Return [x, y] of the center of cell containing provided text 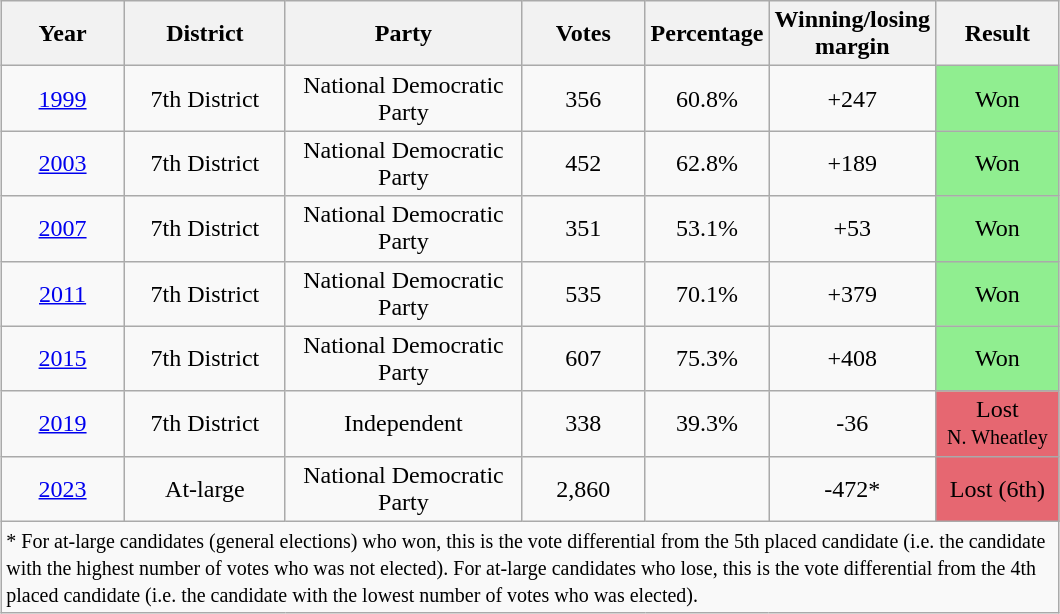
2,860 [583, 488]
At-large [204, 488]
Party [403, 34]
452 [583, 164]
Winning/losing margin [852, 34]
Percentage [707, 34]
2007 [63, 228]
39.3% [707, 424]
-36 [852, 424]
535 [583, 294]
607 [583, 358]
62.8% [707, 164]
2023 [63, 488]
2003 [63, 164]
1999 [63, 98]
2015 [63, 358]
70.1% [707, 294]
+379 [852, 294]
60.8% [707, 98]
+408 [852, 358]
Result [998, 34]
75.3% [707, 358]
53.1% [707, 228]
Lost (6th) [998, 488]
+189 [852, 164]
338 [583, 424]
+247 [852, 98]
Year [63, 34]
351 [583, 228]
2019 [63, 424]
2011 [63, 294]
+53 [852, 228]
-472* [852, 488]
LostN. Wheatley [998, 424]
District [204, 34]
356 [583, 98]
Votes [583, 34]
Independent [403, 424]
